Scan for the cell matching the given text and deliver its (x, y) coordinate at center. 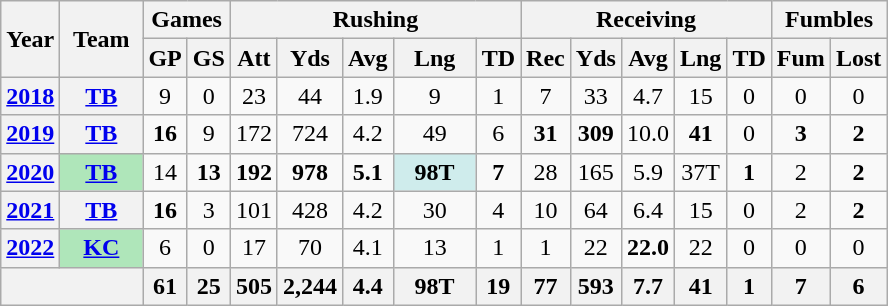
593 (596, 286)
6.4 (648, 210)
GP (165, 58)
172 (254, 134)
1.9 (368, 96)
31 (546, 134)
309 (596, 134)
Lost (858, 58)
2022 (30, 248)
77 (546, 286)
724 (310, 134)
4.7 (648, 96)
428 (310, 210)
14 (165, 172)
505 (254, 286)
192 (254, 172)
Att (254, 58)
28 (546, 172)
30 (434, 210)
2021 (30, 210)
44 (310, 96)
33 (596, 96)
Year (30, 39)
10 (546, 210)
2019 (30, 134)
5.9 (648, 172)
64 (596, 210)
GS (208, 58)
Fumbles (828, 20)
37T (700, 172)
4.4 (368, 286)
25 (208, 286)
22.0 (648, 248)
23 (254, 96)
101 (254, 210)
Fum (800, 58)
2020 (30, 172)
Rushing (375, 20)
165 (596, 172)
4.1 (368, 248)
5.1 (368, 172)
49 (434, 134)
978 (310, 172)
7.7 (648, 286)
70 (310, 248)
2,244 (310, 286)
61 (165, 286)
KC (102, 248)
10.0 (648, 134)
17 (254, 248)
Receiving (646, 20)
4 (498, 210)
Rec (546, 58)
Team (102, 39)
2018 (30, 96)
Games (186, 20)
19 (498, 286)
